Return the [x, y] coordinate for the center point of the cell that contains the specified text.  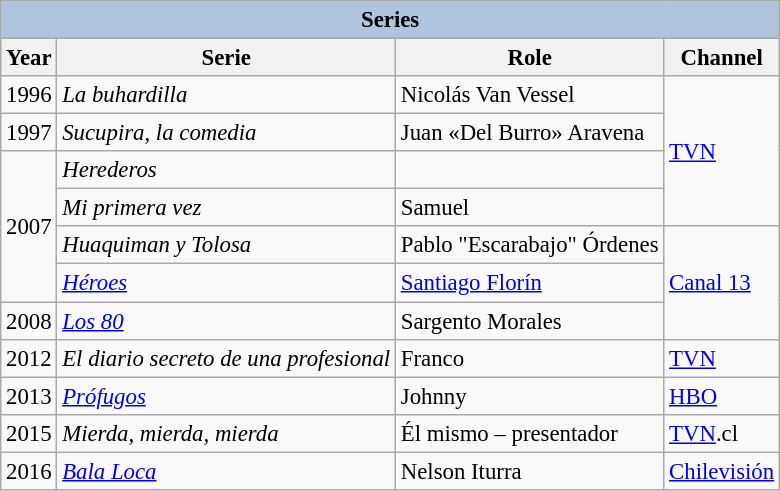
Herederos [226, 170]
Johnny [529, 396]
Nicolás Van Vessel [529, 95]
Franco [529, 358]
Héroes [226, 283]
Santiago Florín [529, 283]
Bala Loca [226, 471]
2016 [29, 471]
Prófugos [226, 396]
Role [529, 58]
Mi primera vez [226, 208]
Series [390, 20]
HBO [722, 396]
Nelson Iturra [529, 471]
El diario secreto de una profesional [226, 358]
Los 80 [226, 321]
Samuel [529, 208]
2013 [29, 396]
Canal 13 [722, 282]
2008 [29, 321]
Mierda, mierda, mierda [226, 433]
Serie [226, 58]
Huaquiman y Tolosa [226, 245]
TVN.cl [722, 433]
Sucupira, la comedia [226, 133]
2007 [29, 226]
Sargento Morales [529, 321]
Chilevisión [722, 471]
1997 [29, 133]
Channel [722, 58]
La buhardilla [226, 95]
Pablo "Escarabajo" Órdenes [529, 245]
Juan «Del Burro» Aravena [529, 133]
1996 [29, 95]
Él mismo – presentador [529, 433]
2012 [29, 358]
Year [29, 58]
2015 [29, 433]
